Pinpoint the cell where the given text exists, returning its (x, y) midpoint coordinate. 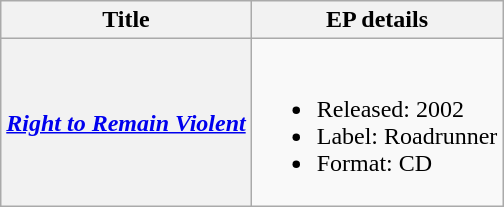
EP details (377, 20)
Released: 2002Label: RoadrunnerFormat: CD (377, 122)
Right to Remain Violent (126, 122)
Title (126, 20)
